Identify which cell holds the provided text, then report its (x, y) central coordinate. 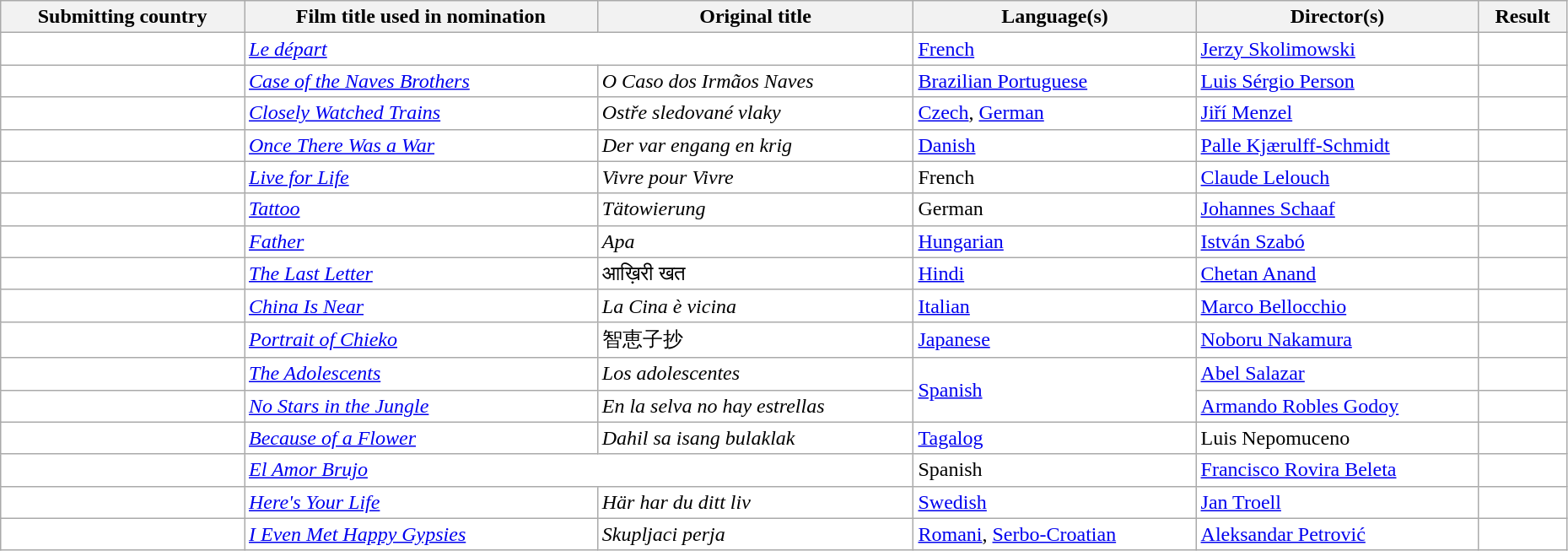
German (1054, 209)
Der var engang en krig (756, 145)
The Last Letter (422, 273)
Le départ (579, 49)
Result (1522, 17)
Live for Life (422, 177)
Swedish (1054, 502)
Apa (756, 241)
Palle Kjærulff-Schmidt (1338, 145)
Closely Watched Trains (422, 113)
Noboru Nakamura (1338, 339)
Johannes Schaaf (1338, 209)
China Is Near (422, 305)
Armando Robles Godoy (1338, 406)
Vivre pour Vivre (756, 177)
Ostře sledované vlaky (756, 113)
Luis Sérgio Person (1338, 81)
Jiří Menzel (1338, 113)
Abel Salazar (1338, 374)
Here's Your Life (422, 502)
Hindi (1054, 273)
Father (422, 241)
O Caso dos Irmãos Naves (756, 81)
Tagalog (1054, 438)
Här har du ditt liv (756, 502)
Claude Lelouch (1338, 177)
Marco Bellocchio (1338, 305)
Jan Troell (1338, 502)
Chetan Anand (1338, 273)
Francisco Rovira Beleta (1338, 470)
The Adolescents (422, 374)
Skupljaci perja (756, 534)
No Stars in the Jungle (422, 406)
István Szabó (1338, 241)
Japanese (1054, 339)
La Cina è vicina (756, 305)
Brazilian Portuguese (1054, 81)
En la selva no hay estrellas (756, 406)
Danish (1054, 145)
Romani, Serbo-Croatian (1054, 534)
Portrait of Chieko (422, 339)
Los adolescentes (756, 374)
Once There Was a War (422, 145)
I Even Met Happy Gypsies (422, 534)
Because of a Flower (422, 438)
Tattoo (422, 209)
Tätowierung (756, 209)
Case of the Naves Brothers (422, 81)
Original title (756, 17)
Director(s) (1338, 17)
Language(s) (1054, 17)
Luis Nepomuceno (1338, 438)
El Amor Brujo (579, 470)
आख़िरी खत (756, 273)
Italian (1054, 305)
Submitting country (123, 17)
Hungarian (1054, 241)
Film title used in nomination (422, 17)
Dahil sa isang bulaklak (756, 438)
智恵子抄 (756, 339)
Aleksandar Petrović (1338, 534)
Czech, German (1054, 113)
Jerzy Skolimowski (1338, 49)
